Identify which cell holds the provided text, then report its (x, y) central coordinate. 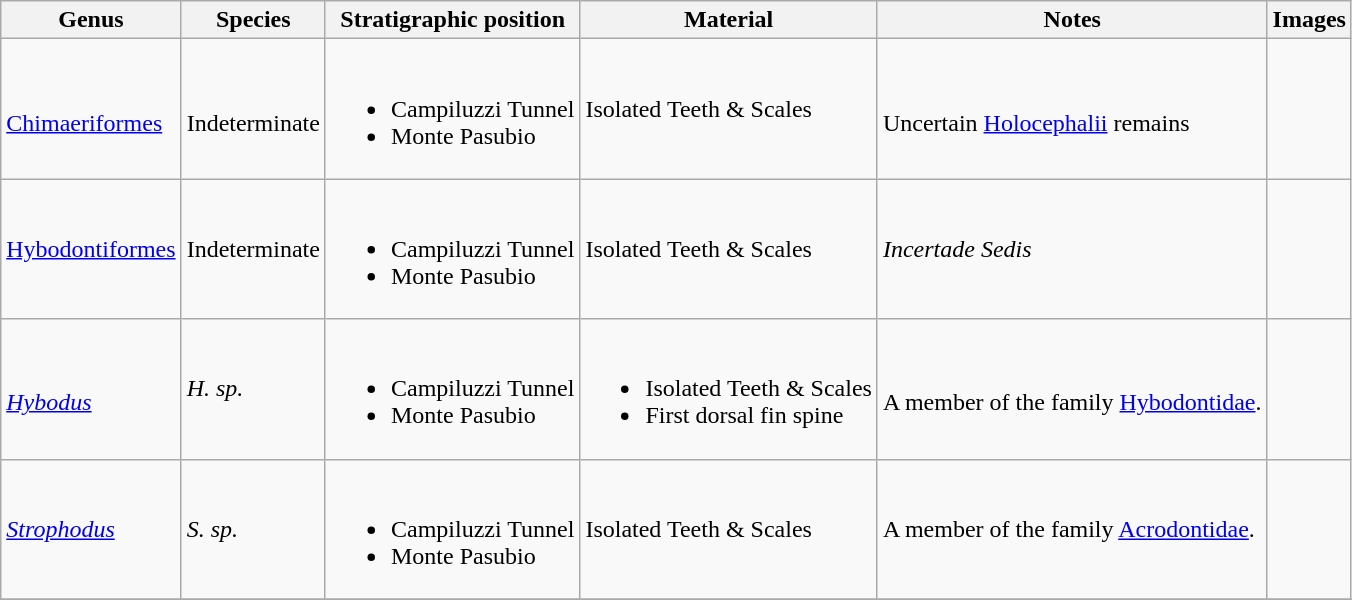
Isolated Teeth & ScalesFirst dorsal fin spine (729, 389)
Notes (1072, 20)
Strophodus (91, 529)
Uncertain Holocephalii remains (1072, 109)
H. sp. (253, 389)
A member of the family Hybodontidae. (1072, 389)
Images (1309, 20)
Species (253, 20)
A member of the family Acrodontidae. (1072, 529)
Hybodontiformes (91, 249)
Incertade Sedis (1072, 249)
S. sp. (253, 529)
Stratigraphic position (452, 20)
Material (729, 20)
Chimaeriformes (91, 109)
Hybodus (91, 389)
Genus (91, 20)
